Return the [X, Y] coordinate for the center point of the cell that contains the specified text.  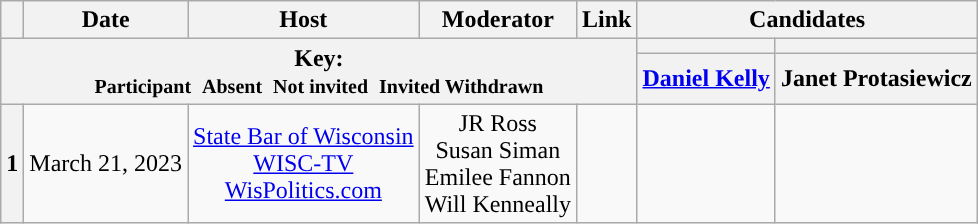
1 [12, 164]
Daniel Kelly [706, 78]
Date [106, 20]
Key: Participant Absent Not invited Invited Withdrawn [319, 72]
Candidates [807, 20]
JR RossSusan SimanEmilee FannonWill Kenneally [498, 164]
Moderator [498, 20]
March 21, 2023 [106, 164]
Link [607, 20]
Host [304, 20]
Janet Protasiewicz [876, 78]
State Bar of WisconsinWISC-TVWisPolitics.com [304, 164]
